Scan for the cell matching the given text and deliver its [X, Y] coordinate at center. 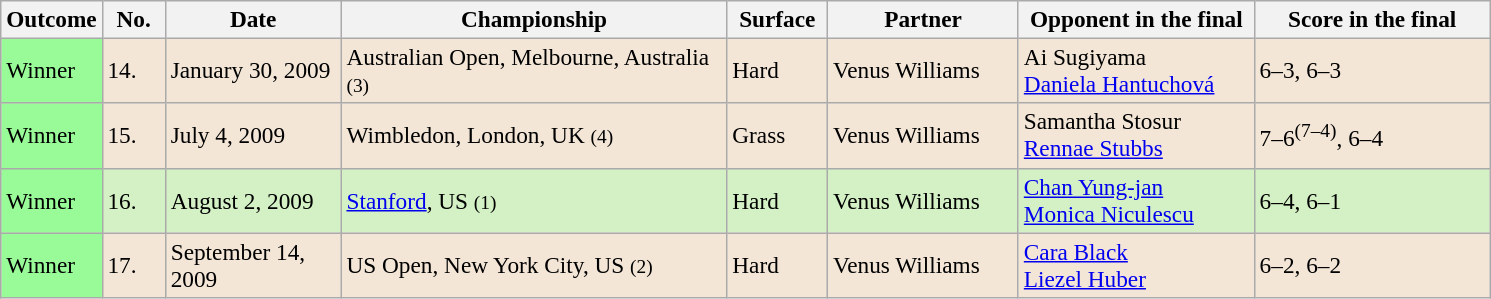
Samantha Stosur Rennae Stubbs [1136, 136]
Surface [778, 19]
17. [134, 264]
August 2, 2009 [253, 200]
6–2, 6–2 [1372, 264]
Score in the final [1372, 19]
September 14, 2009 [253, 264]
14. [134, 70]
Ai Sugiyama Daniela Hantuchová [1136, 70]
July 4, 2009 [253, 136]
6–4, 6–1 [1372, 200]
Australian Open, Melbourne, Australia (3) [534, 70]
Grass [778, 136]
Chan Yung-jan Monica Niculescu [1136, 200]
Date [253, 19]
Cara Black Liezel Huber [1136, 264]
Wimbledon, London, UK (4) [534, 136]
January 30, 2009 [253, 70]
Championship [534, 19]
Outcome [52, 19]
Stanford, US (1) [534, 200]
15. [134, 136]
7–6(7–4), 6–4 [1372, 136]
16. [134, 200]
No. [134, 19]
US Open, New York City, US (2) [534, 264]
Partner [924, 19]
Opponent in the final [1136, 19]
6–3, 6–3 [1372, 70]
